Determine the (X, Y) coordinate at the center of the cell enclosing the given text.  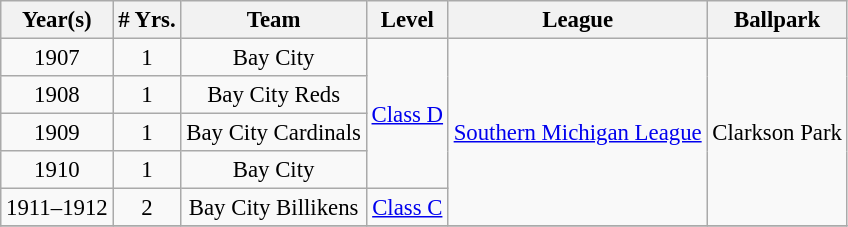
1909 (57, 133)
Ballpark (777, 20)
Class D (407, 114)
1908 (57, 95)
Bay City Billikens (274, 208)
1911–1912 (57, 208)
Class C (407, 208)
Bay City Reds (274, 95)
2 (147, 208)
Team (274, 20)
1907 (57, 58)
Bay City Cardinals (274, 133)
Year(s) (57, 20)
# Yrs. (147, 20)
1910 (57, 170)
Level (407, 20)
Southern Michigan League (578, 133)
Clarkson Park (777, 133)
League (578, 20)
